Output the [X, Y] coordinate of the center of the cell containing the given text.  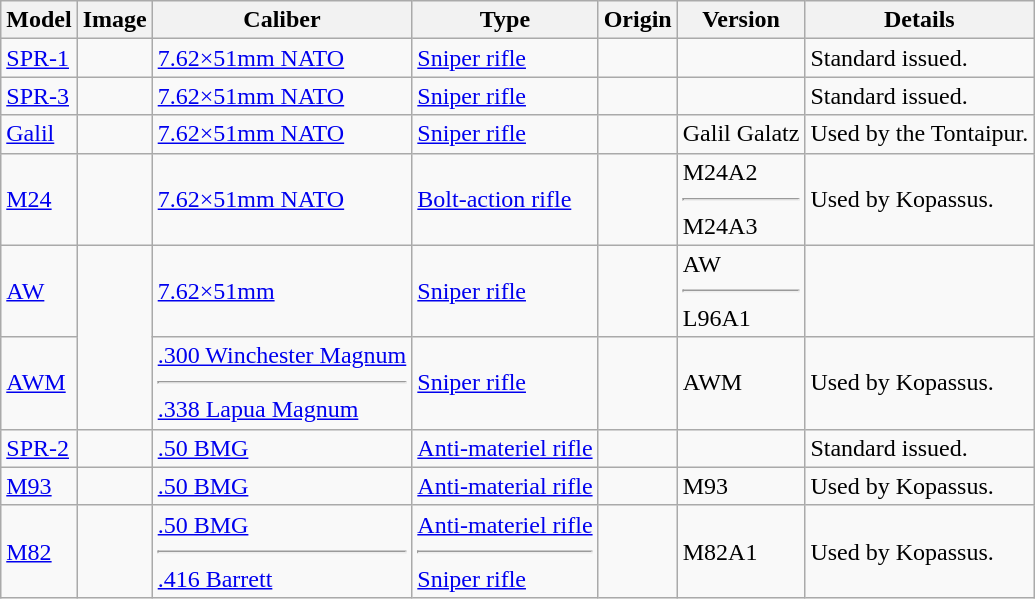
Model [39, 20]
AW [39, 291]
M82A1 [741, 551]
Used by the Tontaipur. [920, 134]
M24 [39, 199]
SPR-1 [39, 58]
SPR-2 [39, 448]
Caliber [282, 20]
Anti-materiel rifle [505, 448]
Details [920, 20]
.50 BMG.416 Barrett [282, 551]
AWL96A1 [741, 291]
.300 Winchester Magnum.338 Lapua Magnum [282, 383]
Anti-material rifle [505, 486]
Anti-materiel rifleSniper rifle [505, 551]
Image [114, 20]
Bolt-action rifle [505, 199]
M24A2M24A3 [741, 199]
7.62×51mm [282, 291]
Galil [39, 134]
SPR-3 [39, 96]
Galil Galatz [741, 134]
Origin [638, 20]
Version [741, 20]
Type [505, 20]
M82 [39, 551]
